Extract the (X, Y) coordinate from the center of the cell holding the provided text.  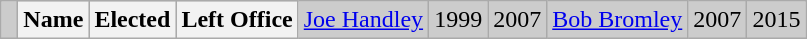
Left Office (237, 20)
2015 (776, 20)
Name (54, 20)
Bob Bromley (618, 20)
Elected (132, 20)
1999 (458, 20)
Joe Handley (363, 20)
